Determine the [X, Y] coordinate at the center of the cell enclosing the given text.  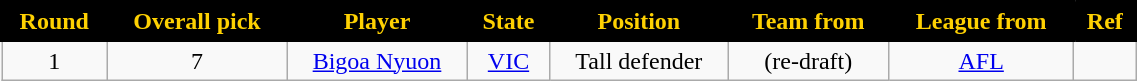
1 [54, 60]
Player [377, 22]
State [508, 22]
Team from [808, 22]
AFL [982, 60]
Position [639, 22]
VIC [508, 60]
(re-draft) [808, 60]
Overall pick [197, 22]
Bigoa Nyuon [377, 60]
7 [197, 60]
Tall defender [639, 60]
Round [54, 22]
Ref [1104, 22]
League from [982, 22]
